Capture the cell that displays the provided text and extract its (X, Y) central coordinate. 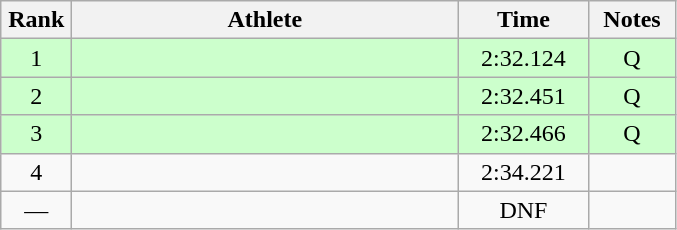
Rank (36, 20)
2:32.124 (524, 58)
— (36, 210)
4 (36, 172)
2 (36, 96)
Athlete (265, 20)
Notes (632, 20)
1 (36, 58)
DNF (524, 210)
3 (36, 134)
2:32.451 (524, 96)
Time (524, 20)
2:34.221 (524, 172)
2:32.466 (524, 134)
